For the text-containing cell, return its midpoint in (X, Y) coordinate format. 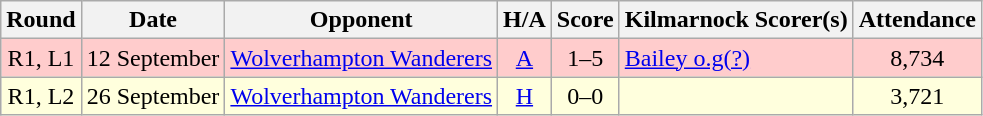
Score (585, 20)
Opponent (362, 20)
A (525, 58)
R1, L2 (41, 96)
Kilmarnock Scorer(s) (736, 20)
H/A (525, 20)
H (525, 96)
R1, L1 (41, 58)
Date (153, 20)
Bailey o.g(?) (736, 58)
26 September (153, 96)
Round (41, 20)
Attendance (917, 20)
3,721 (917, 96)
12 September (153, 58)
1–5 (585, 58)
8,734 (917, 58)
0–0 (585, 96)
